Return the (x, y) coordinate for the center point of the cell that contains the specified text.  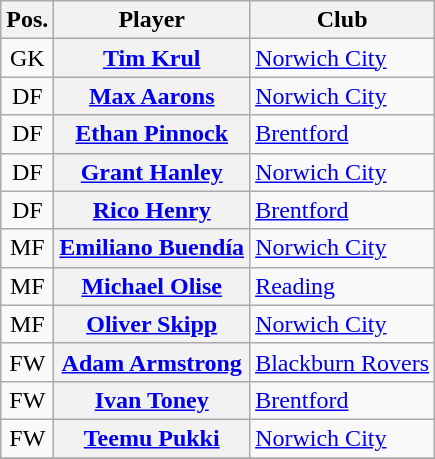
Ivan Toney (152, 400)
Oliver Skipp (152, 324)
Ethan Pinnock (152, 134)
Michael Olise (152, 286)
Tim Krul (152, 58)
Pos. (28, 20)
GK (28, 58)
Grant Hanley (152, 172)
Rico Henry (152, 210)
Blackburn Rovers (342, 362)
Player (152, 20)
Teemu Pukki (152, 438)
Club (342, 20)
Max Aarons (152, 96)
Emiliano Buendía (152, 248)
Reading (342, 286)
Adam Armstrong (152, 362)
